From the cell containing the given text, extract its center point as (x, y) coordinate. 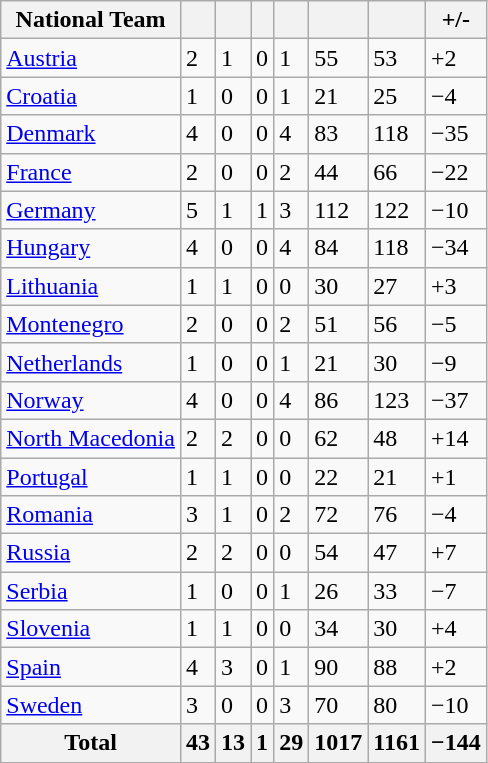
122 (397, 210)
72 (338, 515)
66 (397, 172)
62 (338, 438)
Romania (91, 515)
Sweden (91, 705)
−5 (456, 324)
Montenegro (91, 324)
Norway (91, 400)
55 (338, 58)
+/- (456, 20)
+4 (456, 629)
22 (338, 477)
29 (292, 743)
Croatia (91, 96)
Netherlands (91, 362)
70 (338, 705)
Total (91, 743)
+14 (456, 438)
Germany (91, 210)
National Team (91, 20)
+1 (456, 477)
27 (397, 286)
−34 (456, 248)
123 (397, 400)
51 (338, 324)
Hungary (91, 248)
47 (397, 553)
−37 (456, 400)
France (91, 172)
1017 (338, 743)
25 (397, 96)
34 (338, 629)
33 (397, 591)
1161 (397, 743)
53 (397, 58)
Denmark (91, 134)
−7 (456, 591)
−22 (456, 172)
56 (397, 324)
44 (338, 172)
Lithuania (91, 286)
54 (338, 553)
−144 (456, 743)
Serbia (91, 591)
+7 (456, 553)
Russia (91, 553)
80 (397, 705)
5 (198, 210)
83 (338, 134)
43 (198, 743)
26 (338, 591)
North Macedonia (91, 438)
−9 (456, 362)
90 (338, 667)
76 (397, 515)
48 (397, 438)
88 (397, 667)
Austria (91, 58)
86 (338, 400)
−35 (456, 134)
112 (338, 210)
13 (232, 743)
Slovenia (91, 629)
+3 (456, 286)
Portugal (91, 477)
Spain (91, 667)
84 (338, 248)
